Locate the cell with the specified text and output its (X, Y) center coordinate. 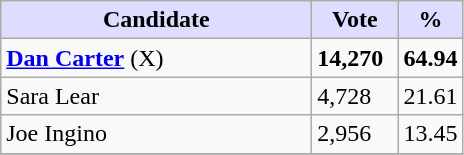
21.61 (430, 96)
2,956 (355, 134)
Candidate (156, 20)
13.45 (430, 134)
Dan Carter (X) (156, 58)
% (430, 20)
Vote (355, 20)
14,270 (355, 58)
Sara Lear (156, 96)
Joe Ingino (156, 134)
64.94 (430, 58)
4,728 (355, 96)
